Determine the (x, y) coordinate at the center of the cell enclosing the given text.  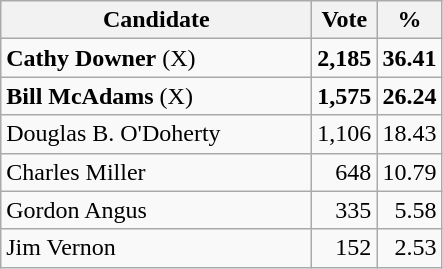
335 (344, 210)
18.43 (410, 134)
Charles Miller (156, 172)
% (410, 20)
36.41 (410, 58)
1,575 (344, 96)
Bill McAdams (X) (156, 96)
Candidate (156, 20)
Jim Vernon (156, 248)
Vote (344, 20)
1,106 (344, 134)
26.24 (410, 96)
152 (344, 248)
Cathy Downer (X) (156, 58)
648 (344, 172)
5.58 (410, 210)
Douglas B. O'Doherty (156, 134)
2.53 (410, 248)
10.79 (410, 172)
2,185 (344, 58)
Gordon Angus (156, 210)
